Search for the cell housing the specified text and yield its (X, Y) center coordinate. 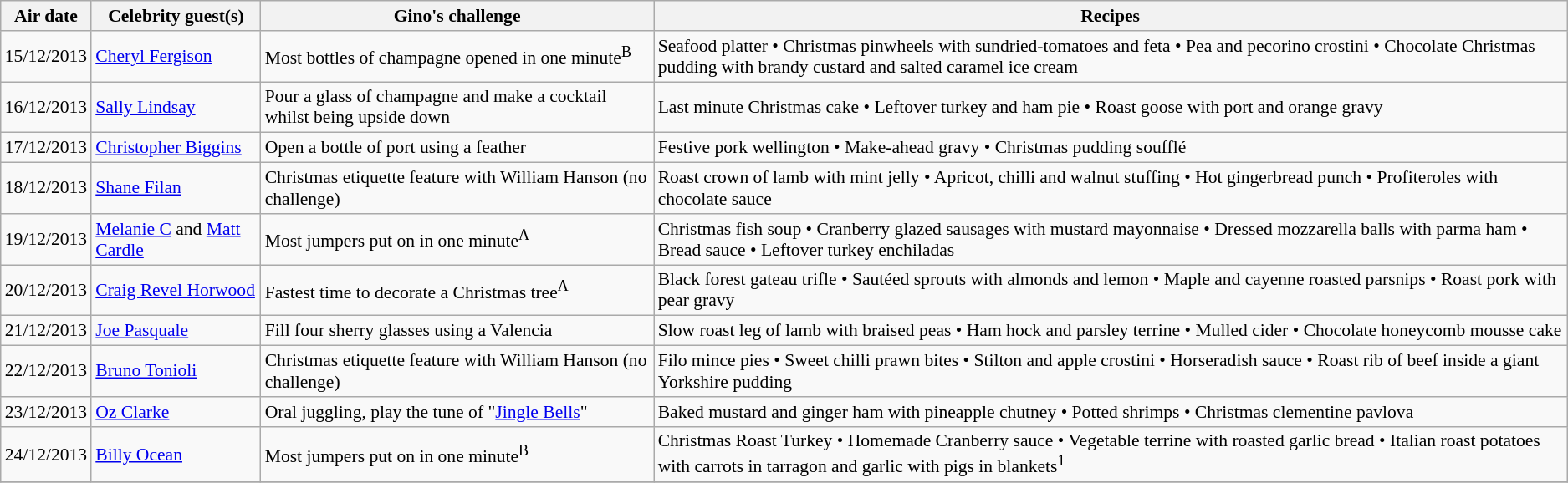
17/12/2013 (46, 148)
Most jumpers put on in one minuteA (457, 239)
Celebrity guest(s) (176, 16)
Most jumpers put on in one minuteB (457, 455)
Gino's challenge (457, 16)
24/12/2013 (46, 455)
18/12/2013 (46, 189)
Most bottles of champagne opened in one minuteB (457, 57)
Fastest time to decorate a Christmas treeA (457, 291)
Christopher Biggins (176, 148)
Baked mustard and ginger ham with pineapple chutney • Potted shrimps • Christmas clementine pavlova (1111, 412)
Recipes (1111, 16)
Craig Revel Horwood (176, 291)
Open a bottle of port using a feather (457, 148)
Air date (46, 16)
Roast crown of lamb with mint jelly • Apricot, chilli and walnut stuffing • Hot gingerbread punch • Profiteroles with chocolate sauce (1111, 189)
Slow roast leg of lamb with braised peas • Ham hock and parsley terrine • Mulled cider • Chocolate honeycomb mousse cake (1111, 331)
Cheryl Fergison (176, 57)
Bruno Tonioli (176, 371)
Melanie C and Matt Cardle (176, 239)
Pour a glass of champagne and make a cocktail whilst being upside down (457, 107)
Fill four sherry glasses using a Valencia (457, 331)
20/12/2013 (46, 291)
21/12/2013 (46, 331)
Oz Clarke (176, 412)
Shane Filan (176, 189)
16/12/2013 (46, 107)
Last minute Christmas cake • Leftover turkey and ham pie • Roast goose with port and orange gravy (1111, 107)
Festive pork wellington • Make-ahead gravy • Christmas pudding soufflé (1111, 148)
Sally Lindsay (176, 107)
19/12/2013 (46, 239)
Billy Ocean (176, 455)
Joe Pasquale (176, 331)
Filo mince pies • Sweet chilli prawn bites • Stilton and apple crostini • Horseradish sauce • Roast rib of beef inside a giant Yorkshire pudding (1111, 371)
Black forest gateau trifle • Sautéed sprouts with almonds and lemon • Maple and cayenne roasted parsnips • Roast pork with pear gravy (1111, 291)
15/12/2013 (46, 57)
23/12/2013 (46, 412)
22/12/2013 (46, 371)
Oral juggling, play the tune of "Jingle Bells" (457, 412)
